Identify which cell holds the provided text, then report its (X, Y) central coordinate. 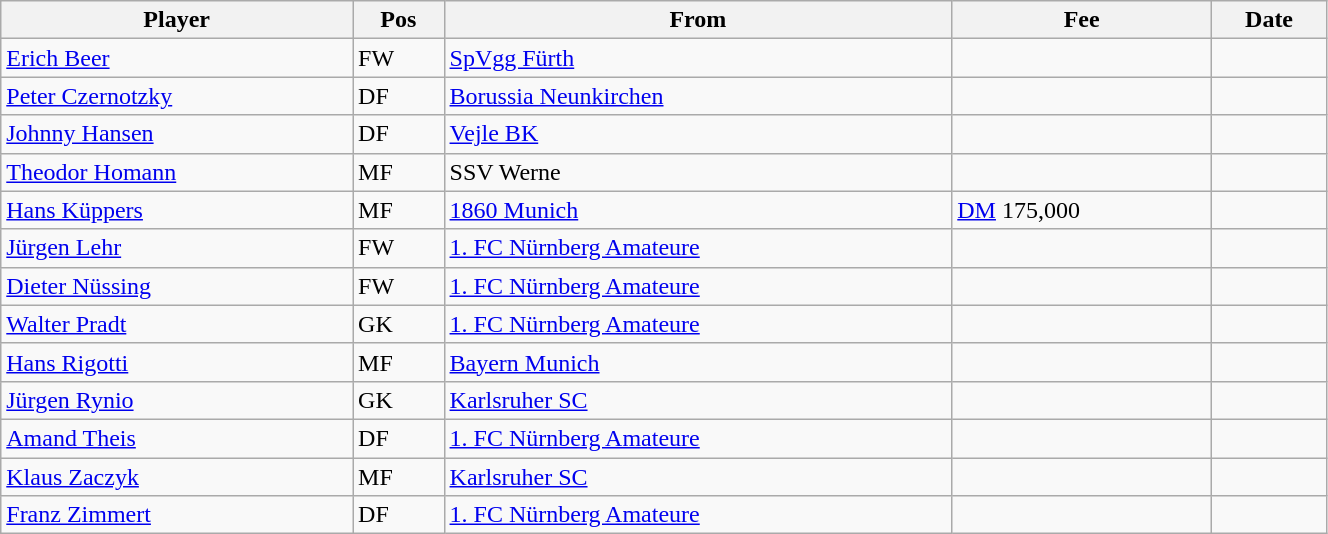
Jürgen Lehr (177, 248)
SSV Werne (698, 172)
Johnny Hansen (177, 134)
Klaus Zaczyk (177, 477)
Date (1270, 20)
Fee (1082, 20)
Theodor Homann (177, 172)
Dieter Nüssing (177, 286)
Jürgen Rynio (177, 400)
SpVgg Fürth (698, 58)
Hans Küppers (177, 210)
DM 175,000 (1082, 210)
Amand Theis (177, 438)
Erich Beer (177, 58)
Bayern Munich (698, 362)
Player (177, 20)
Franz Zimmert (177, 515)
Hans Rigotti (177, 362)
From (698, 20)
1860 Munich (698, 210)
Borussia Neunkirchen (698, 96)
Peter Czernotzky (177, 96)
Walter Pradt (177, 324)
Pos (398, 20)
Vejle BK (698, 134)
